Scan for the cell matching the given text and deliver its (x, y) coordinate at center. 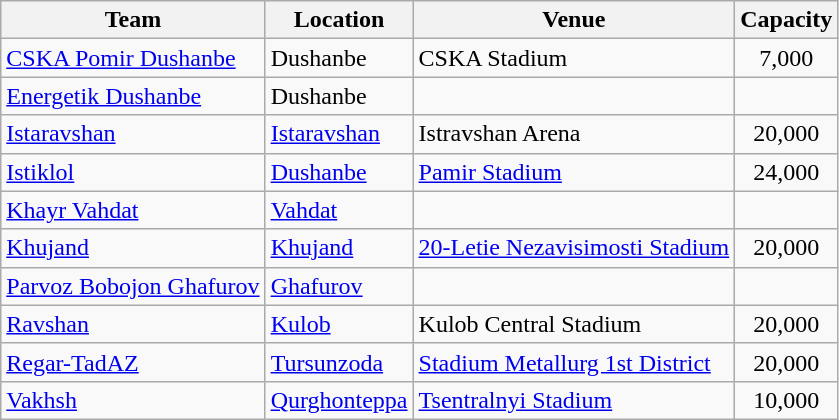
Ravshan (133, 324)
CSKA Stadium (574, 58)
Tursunzoda (339, 362)
10,000 (786, 400)
Regar-TadAZ (133, 362)
Pamir Stadium (574, 172)
CSKA Pomir Dushanbe (133, 58)
Tsentralnyi Stadium (574, 400)
Location (339, 20)
7,000 (786, 58)
Team (133, 20)
Kulob Central Stadium (574, 324)
Capacity (786, 20)
Istiklol (133, 172)
Khayr Vahdat (133, 210)
Vakhsh (133, 400)
Vahdat (339, 210)
Venue (574, 20)
Ghafurov (339, 286)
Parvoz Bobojon Ghafurov (133, 286)
20-Letie Nezavisimosti Stadium (574, 248)
Stadium Metallurg 1st District (574, 362)
Kulob (339, 324)
Qurghonteppa (339, 400)
Energetik Dushanbe (133, 96)
24,000 (786, 172)
Istravshan Arena (574, 134)
